Scan for the cell matching the given text and deliver its [x, y] coordinate at center. 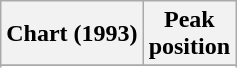
Chart (1993) [72, 34]
Peakposition [189, 34]
